Provide the [X, Y] coordinate of the cell's center where the given text is located.  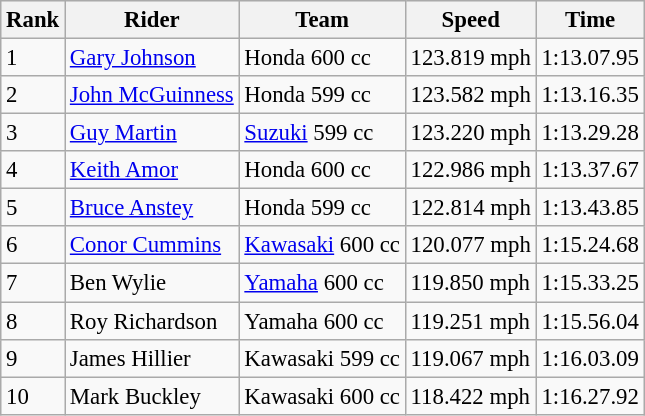
Ben Wylie [152, 283]
123.220 mph [470, 133]
119.067 mph [470, 358]
Roy Richardson [152, 321]
4 [33, 170]
Conor Cummins [152, 245]
122.814 mph [470, 208]
1:13.07.95 [590, 58]
1:13.37.67 [590, 170]
Team [322, 20]
5 [33, 208]
Rider [152, 20]
Time [590, 20]
1:16.03.09 [590, 358]
Mark Buckley [152, 396]
120.077 mph [470, 245]
Guy Martin [152, 133]
1:15.56.04 [590, 321]
2 [33, 95]
10 [33, 396]
James Hillier [152, 358]
119.850 mph [470, 283]
7 [33, 283]
6 [33, 245]
Speed [470, 20]
1:15.24.68 [590, 245]
Keith Amor [152, 170]
1:15.33.25 [590, 283]
123.819 mph [470, 58]
3 [33, 133]
9 [33, 358]
1:13.29.28 [590, 133]
Gary Johnson [152, 58]
118.422 mph [470, 396]
Suzuki 599 cc [322, 133]
Rank [33, 20]
119.251 mph [470, 321]
1:13.16.35 [590, 95]
1:13.43.85 [590, 208]
Bruce Anstey [152, 208]
8 [33, 321]
1 [33, 58]
John McGuinness [152, 95]
1:16.27.92 [590, 396]
122.986 mph [470, 170]
123.582 mph [470, 95]
Kawasaki 599 cc [322, 358]
